Find where the given text appears and provide that cell's center as (x, y) coordinate. 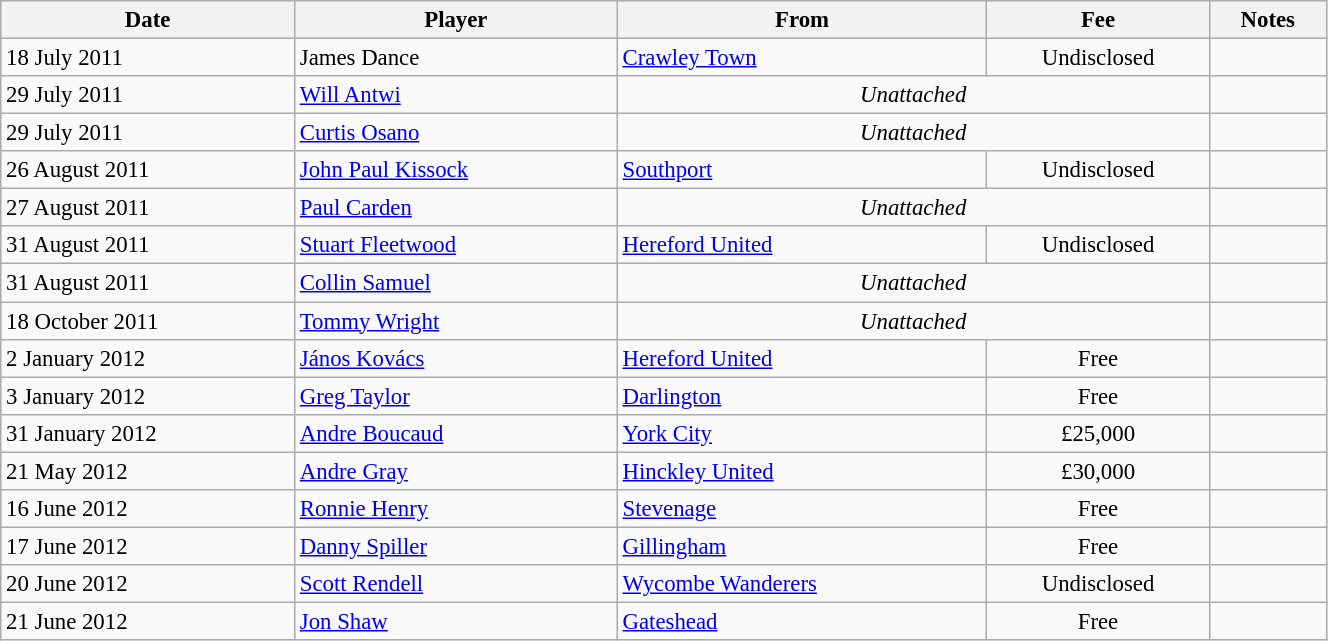
Ronnie Henry (456, 509)
Tommy Wright (456, 321)
Andre Gray (456, 471)
Greg Taylor (456, 396)
21 May 2012 (148, 471)
From (802, 20)
3 January 2012 (148, 396)
Stevenage (802, 509)
27 August 2011 (148, 208)
21 June 2012 (148, 621)
Notes (1268, 20)
18 October 2011 (148, 321)
£30,000 (1098, 471)
Darlington (802, 396)
Crawley Town (802, 58)
Scott Rendell (456, 584)
Wycombe Wanderers (802, 584)
John Paul Kissock (456, 170)
Curtis Osano (456, 133)
James Dance (456, 58)
16 June 2012 (148, 509)
20 June 2012 (148, 584)
26 August 2011 (148, 170)
Date (148, 20)
31 January 2012 (148, 433)
Southport (802, 170)
York City (802, 433)
18 July 2011 (148, 58)
Paul Carden (456, 208)
£25,000 (1098, 433)
17 June 2012 (148, 546)
2 January 2012 (148, 358)
János Kovács (456, 358)
Andre Boucaud (456, 433)
Danny Spiller (456, 546)
Player (456, 20)
Will Antwi (456, 95)
Fee (1098, 20)
Hinckley United (802, 471)
Stuart Fleetwood (456, 245)
Gateshead (802, 621)
Jon Shaw (456, 621)
Collin Samuel (456, 283)
Gillingham (802, 546)
